Capture the cell that displays the provided text and extract its [x, y] central coordinate. 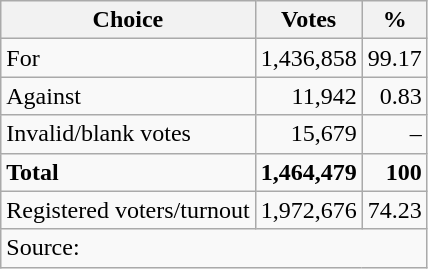
Votes [308, 20]
% [394, 20]
1,972,676 [308, 210]
74.23 [394, 210]
15,679 [308, 134]
Invalid/blank votes [128, 134]
0.83 [394, 96]
Registered voters/turnout [128, 210]
99.17 [394, 58]
11,942 [308, 96]
Choice [128, 20]
Source: [214, 248]
Total [128, 172]
1,464,479 [308, 172]
1,436,858 [308, 58]
For [128, 58]
Against [128, 96]
100 [394, 172]
– [394, 134]
